Detect which cell encompasses the target text, then output its [X, Y] center coordinate. 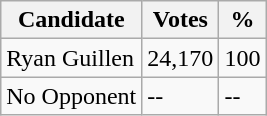
% [242, 20]
Candidate [72, 20]
No Opponent [72, 96]
Ryan Guillen [72, 58]
Votes [180, 20]
24,170 [180, 58]
100 [242, 58]
